For the text-containing cell, return its midpoint in (X, Y) coordinate format. 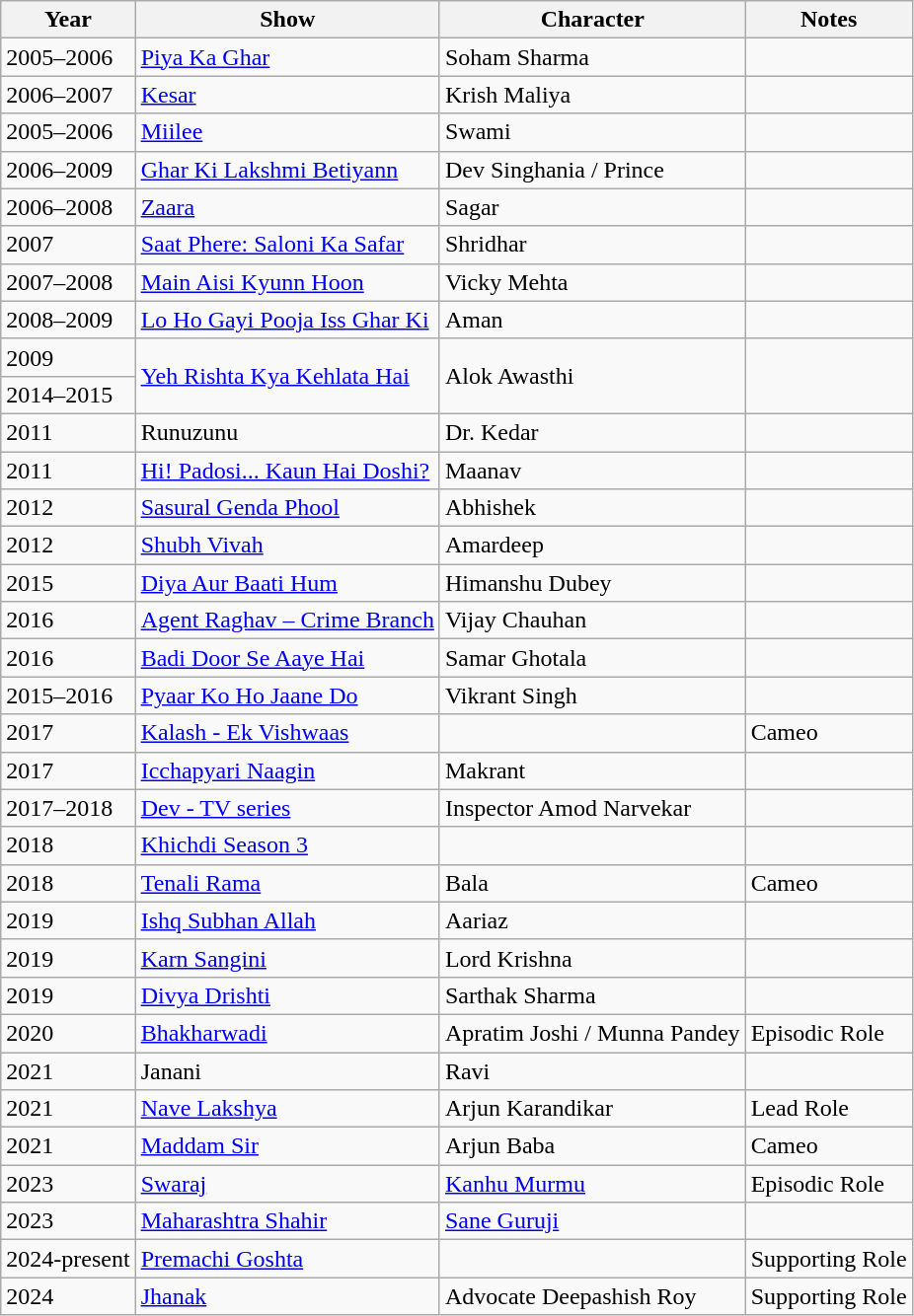
2009 (68, 357)
Miilee (287, 132)
Maddam Sir (287, 1146)
Show (287, 20)
Makrant (592, 770)
Sarthak Sharma (592, 995)
Sane Guruji (592, 1221)
2020 (68, 1033)
Alok Awasthi (592, 376)
Year (68, 20)
Badi Door Se Aaye Hai (287, 658)
Yeh Rishta Kya Kehlata Hai (287, 376)
Swaraj (287, 1184)
Himanshu Dubey (592, 583)
Dev - TV series (287, 808)
2024 (68, 1296)
Nave Lakshya (287, 1109)
Sagar (592, 207)
Kalash - Ek Vishwaas (287, 733)
2015–2016 (68, 695)
Vicky Mehta (592, 282)
Amardeep (592, 546)
Bhakharwadi (287, 1033)
Tenali Rama (287, 883)
2006–2009 (68, 170)
Bala (592, 883)
Advocate Deepashish Roy (592, 1296)
Hi! Padosi... Kaun Hai Doshi? (287, 471)
Saat Phere: Saloni Ka Safar (287, 245)
Pyaar Ko Ho Jaane Do (287, 695)
Arjun Baba (592, 1146)
Soham Sharma (592, 57)
Krish Maliya (592, 95)
2015 (68, 583)
2007 (68, 245)
Ghar Ki Lakshmi Betiyann (287, 170)
Ishq Subhan Allah (287, 920)
Agent Raghav – Crime Branch (287, 621)
Kesar (287, 95)
2014–2015 (68, 395)
2017–2018 (68, 808)
Vijay Chauhan (592, 621)
Runuzunu (287, 432)
Character (592, 20)
Abhishek (592, 508)
Sasural Genda Phool (287, 508)
Jhanak (287, 1296)
2006–2008 (68, 207)
Janani (287, 1070)
Khichdi Season 3 (287, 845)
Shridhar (592, 245)
Diya Aur Baati Hum (287, 583)
Inspector Amod Narvekar (592, 808)
Icchapyari Naagin (287, 770)
Maharashtra Shahir (287, 1221)
Swami (592, 132)
Dr. Kedar (592, 432)
Dev Singhania / Prince (592, 170)
Lead Role (829, 1109)
Aariaz (592, 920)
Lo Ho Gayi Pooja Iss Ghar Ki (287, 320)
Piya Ka Ghar (287, 57)
2007–2008 (68, 282)
Samar Ghotala (592, 658)
Shubh Vivah (287, 546)
2024-present (68, 1259)
Aman (592, 320)
Kanhu Murmu (592, 1184)
Arjun Karandikar (592, 1109)
Zaara (287, 207)
Lord Krishna (592, 958)
Vikrant Singh (592, 695)
2006–2007 (68, 95)
Ravi (592, 1070)
Apratim Joshi / Munna Pandey (592, 1033)
Karn Sangini (287, 958)
Divya Drishti (287, 995)
Notes (829, 20)
Main Aisi Kyunn Hoon (287, 282)
Premachi Goshta (287, 1259)
2008–2009 (68, 320)
Maanav (592, 471)
